Capture the cell that displays the provided text and extract its [x, y] central coordinate. 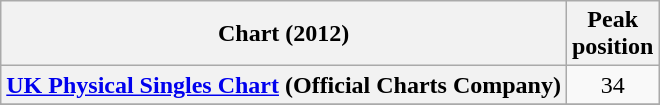
34 [612, 85]
UK Physical Singles Chart (Official Charts Company) [284, 85]
Peakposition [612, 34]
Chart (2012) [284, 34]
